Find where the given text appears and provide that cell's center as (X, Y) coordinate. 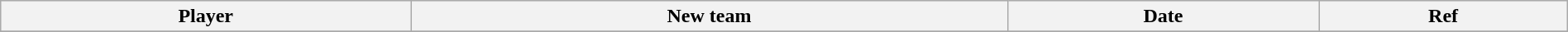
Date (1163, 16)
Player (206, 16)
New team (710, 16)
Ref (1443, 16)
